Output the (X, Y) coordinate of the center of the cell containing the given text.  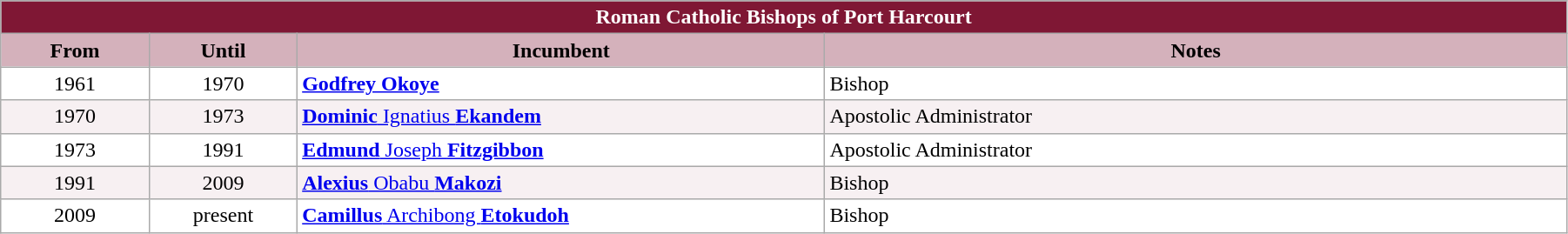
Notes (1196, 50)
Camillus Archibong Etokudoh (561, 216)
Until (223, 50)
Incumbent (561, 50)
Edmund Joseph Fitzgibbon (561, 150)
1961 (75, 84)
present (223, 216)
Dominic Ignatius Ekandem (561, 117)
Roman Catholic Bishops of Port Harcourt (784, 17)
From (75, 50)
Alexius Obabu Makozi (561, 183)
Godfrey Okoye (561, 84)
